Detect which cell encompasses the target text, then output its (X, Y) center coordinate. 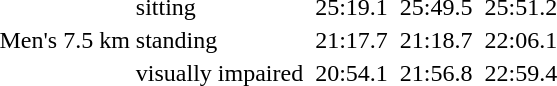
21:17.7 (352, 40)
standing (219, 40)
21:18.7 (436, 40)
